Provide the [X, Y] coordinate of the cell's center where the given text is located.  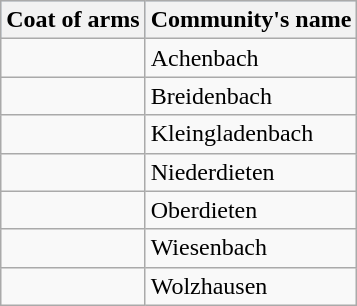
Wiesenbach [251, 248]
Achenbach [251, 58]
Coat of arms [73, 20]
Oberdieten [251, 210]
Wolzhausen [251, 286]
Kleingladenbach [251, 134]
Community's name [251, 20]
Breidenbach [251, 96]
Niederdieten [251, 172]
